Extract the [x, y] coordinate from the center of the cell holding the provided text.  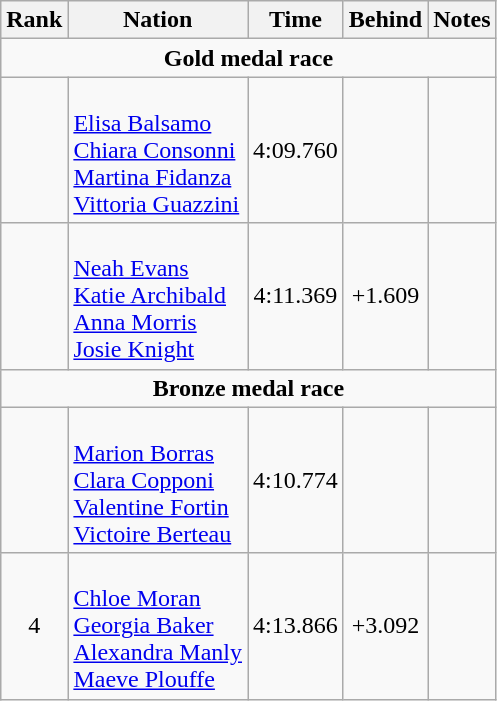
Bronze medal race [248, 388]
Chloe MoranGeorgia BakerAlexandra ManlyMaeve Plouffe [158, 626]
+1.609 [385, 296]
Time [296, 20]
Gold medal race [248, 58]
Marion BorrasClara CopponiValentine FortinVictoire Berteau [158, 480]
Notes [462, 20]
Rank [34, 20]
+3.092 [385, 626]
4 [34, 626]
4:09.760 [296, 150]
4:11.369 [296, 296]
Elisa BalsamoChiara ConsonniMartina FidanzaVittoria Guazzini [158, 150]
Behind [385, 20]
4:10.774 [296, 480]
Nation [158, 20]
Neah EvansKatie ArchibaldAnna MorrisJosie Knight [158, 296]
4:13.866 [296, 626]
